Output the (x, y) coordinate of the center of the cell containing the given text.  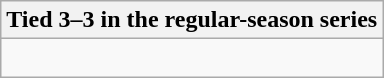
Tied 3–3 in the regular-season series (192, 20)
